Return (X, Y) of the center of cell containing provided text 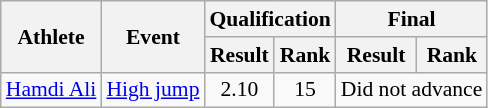
Final (412, 19)
Did not advance (412, 90)
High jump (152, 90)
Event (152, 36)
15 (304, 90)
Athlete (52, 36)
Hamdi Ali (52, 90)
Qualification (270, 19)
2.10 (239, 90)
